From the cell containing the given text, extract its center point as [x, y] coordinate. 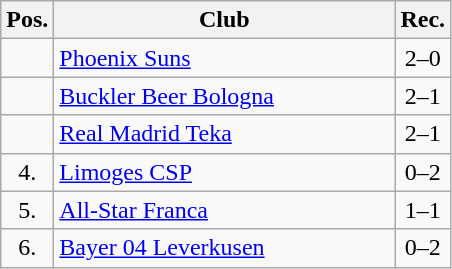
Buckler Beer Bologna [224, 96]
6. [28, 248]
1–1 [423, 210]
Pos. [28, 20]
Phoenix Suns [224, 58]
2–0 [423, 58]
All-Star Franca [224, 210]
Rec. [423, 20]
Real Madrid Teka [224, 134]
Bayer 04 Leverkusen [224, 248]
Club [224, 20]
4. [28, 172]
5. [28, 210]
Limoges CSP [224, 172]
